Extract the [x, y] coordinate from the center of the cell holding the provided text.  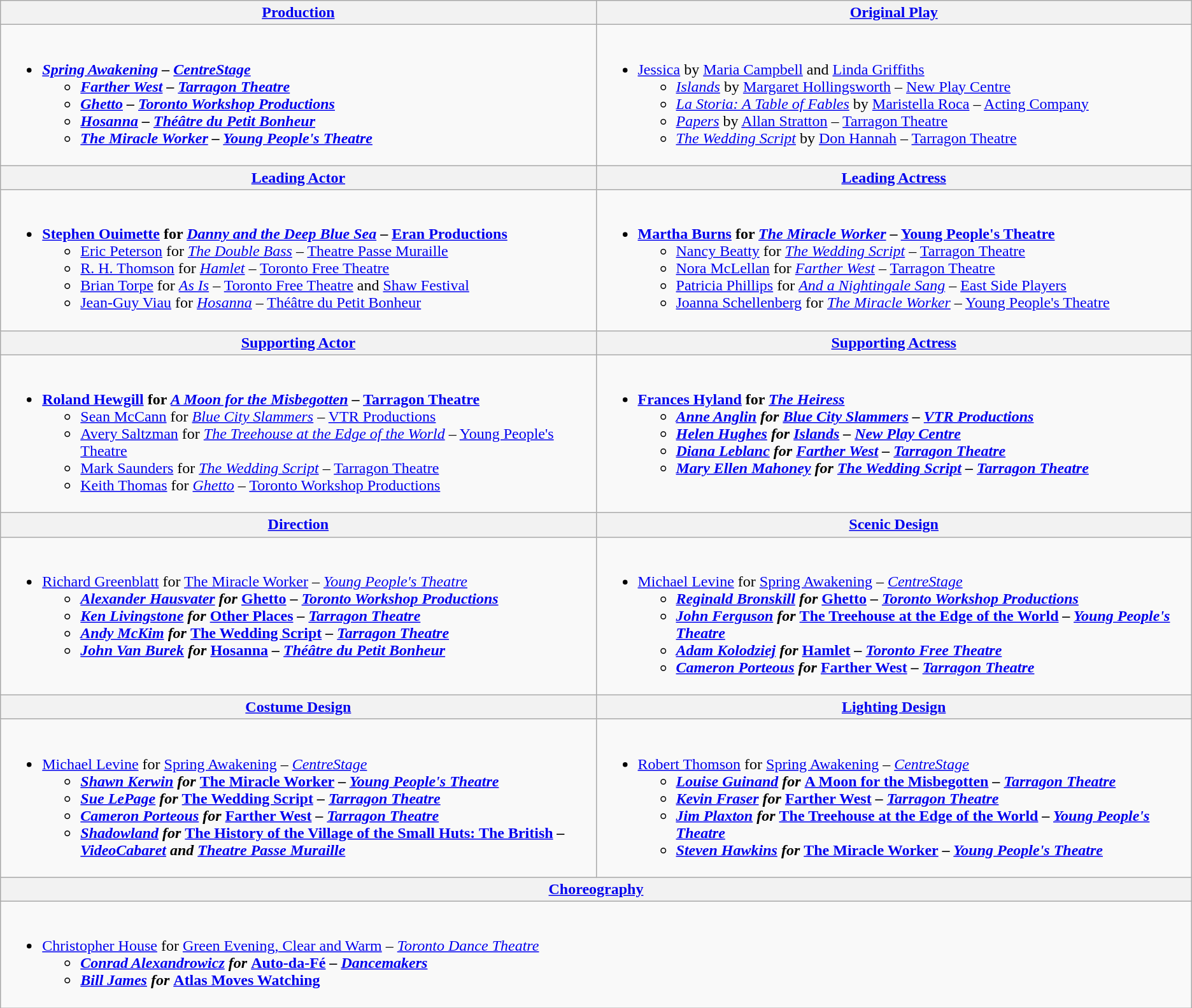
Direction [298, 525]
Leading Actress [894, 178]
Costume Design [298, 707]
Supporting Actress [894, 343]
Leading Actor [298, 178]
Scenic Design [894, 525]
Lighting Design [894, 707]
Production [298, 13]
Supporting Actor [298, 343]
Original Play [894, 13]
Choreography [596, 889]
